Return (x, y) of the center of cell containing provided text 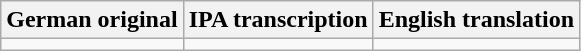
German original (92, 20)
IPA transcription (278, 20)
English translation (476, 20)
